From the cell containing the given text, extract its center point as [x, y] coordinate. 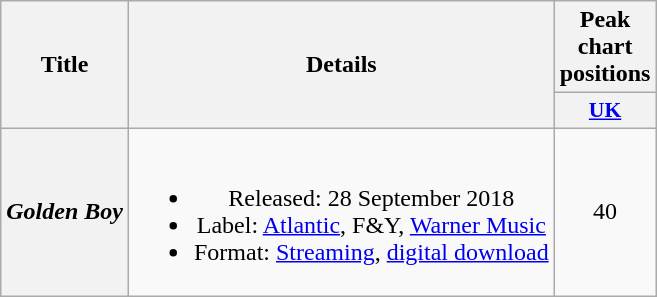
40 [605, 212]
Details [341, 65]
Golden Boy [65, 212]
Title [65, 65]
UK [605, 111]
Peak chart positions [605, 47]
Released: 28 September 2018Label: Atlantic, F&Y, Warner MusicFormat: Streaming, digital download [341, 212]
